Provide the [X, Y] coordinate of the cell's center where the given text is located.  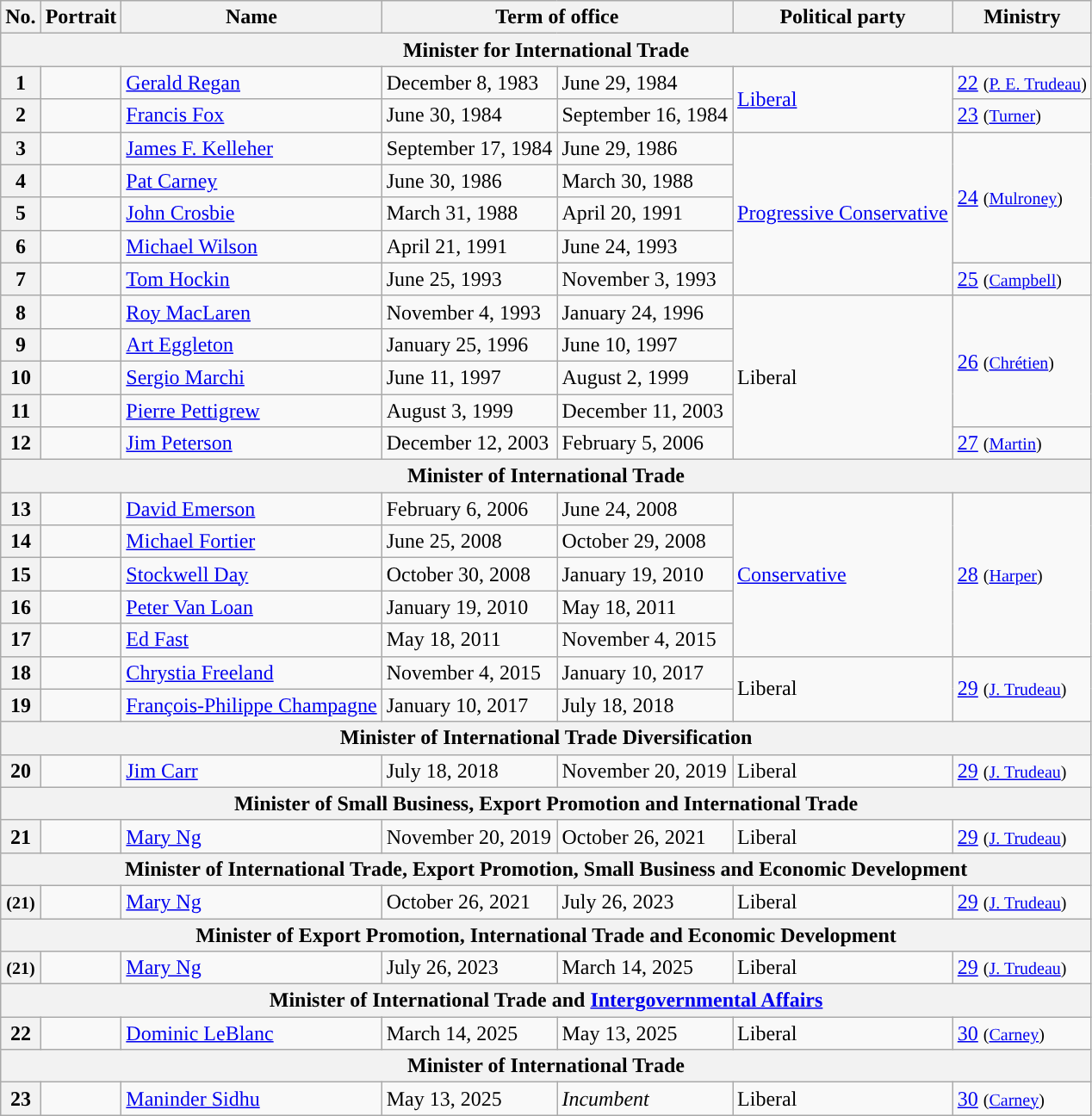
22 [21, 1033]
David Emerson [251, 509]
24 (Mulroney) [1021, 197]
January 25, 1996 [469, 344]
January 24, 1996 [645, 312]
Conservative [843, 574]
Minister for International Trade [546, 50]
August 2, 1999 [645, 377]
June 29, 1984 [645, 83]
23 [21, 1099]
October 30, 2008 [469, 574]
10 [21, 377]
Minister of International Trade, Export Promotion, Small Business and Economic Development [546, 869]
November 4, 1993 [469, 312]
Michael Fortier [251, 542]
22 (P. E. Trudeau) [1021, 83]
Gerald Regan [251, 83]
15 [21, 574]
June 11, 1997 [469, 377]
June 24, 2008 [645, 509]
2 [21, 115]
Minister of International Trade Diversification [546, 738]
12 [21, 443]
John Crosbie [251, 214]
June 25, 2008 [469, 542]
Term of office [556, 17]
6 [21, 246]
7 [21, 279]
March 31, 1988 [469, 214]
February 6, 2006 [469, 509]
September 16, 1984 [645, 115]
September 17, 1984 [469, 148]
Minister of International Trade and Intergovernmental Affairs [546, 1001]
June 10, 1997 [645, 344]
December 8, 1983 [469, 83]
February 5, 2006 [645, 443]
23 (Turner) [1021, 115]
Dominic LeBlanc [251, 1033]
Sergio Marchi [251, 377]
November 3, 1993 [645, 279]
Roy MacLaren [251, 312]
Pierre Pettigrew [251, 411]
1 [21, 83]
14 [21, 542]
Francis Fox [251, 115]
Progressive Conservative [843, 214]
Stockwell Day [251, 574]
Chrystia Freeland [251, 673]
13 [21, 509]
16 [21, 607]
Minister of Small Business, Export Promotion and International Trade [546, 803]
20 [21, 771]
Michael Wilson [251, 246]
Peter Van Loan [251, 607]
March 30, 1988 [645, 181]
June 25, 1993 [469, 279]
25 (Campbell) [1021, 279]
Pat Carney [251, 181]
Tom Hockin [251, 279]
11 [21, 411]
Art Eggleton [251, 344]
Minister of Export Promotion, International Trade and Economic Development [546, 934]
April 21, 1991 [469, 246]
François-Philippe Champagne [251, 705]
April 20, 1991 [645, 214]
Ed Fast [251, 640]
19 [21, 705]
June 29, 1986 [645, 148]
Jim Peterson [251, 443]
27 (Martin) [1021, 443]
June 24, 1993 [645, 246]
4 [21, 181]
9 [21, 344]
Ministry [1021, 17]
8 [21, 312]
No. [21, 17]
June 30, 1984 [469, 115]
28 (Harper) [1021, 574]
December 12, 2003 [469, 443]
5 [21, 214]
Political party [843, 17]
Maninder Sidhu [251, 1099]
December 11, 2003 [645, 411]
August 3, 1999 [469, 411]
21 [21, 836]
26 (Chrétien) [1021, 361]
October 29, 2008 [645, 542]
Jim Carr [251, 771]
18 [21, 673]
3 [21, 148]
Name [251, 17]
17 [21, 640]
Portrait [81, 17]
June 30, 1986 [469, 181]
James F. Kelleher [251, 148]
Incumbent [645, 1099]
